Locate the cell with the specified text and output its [x, y] center coordinate. 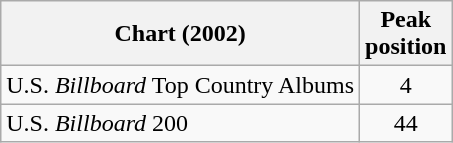
U.S. Billboard Top Country Albums [180, 85]
Peakposition [406, 34]
Chart (2002) [180, 34]
44 [406, 123]
U.S. Billboard 200 [180, 123]
4 [406, 85]
